Search for the cell housing the specified text and yield its [x, y] center coordinate. 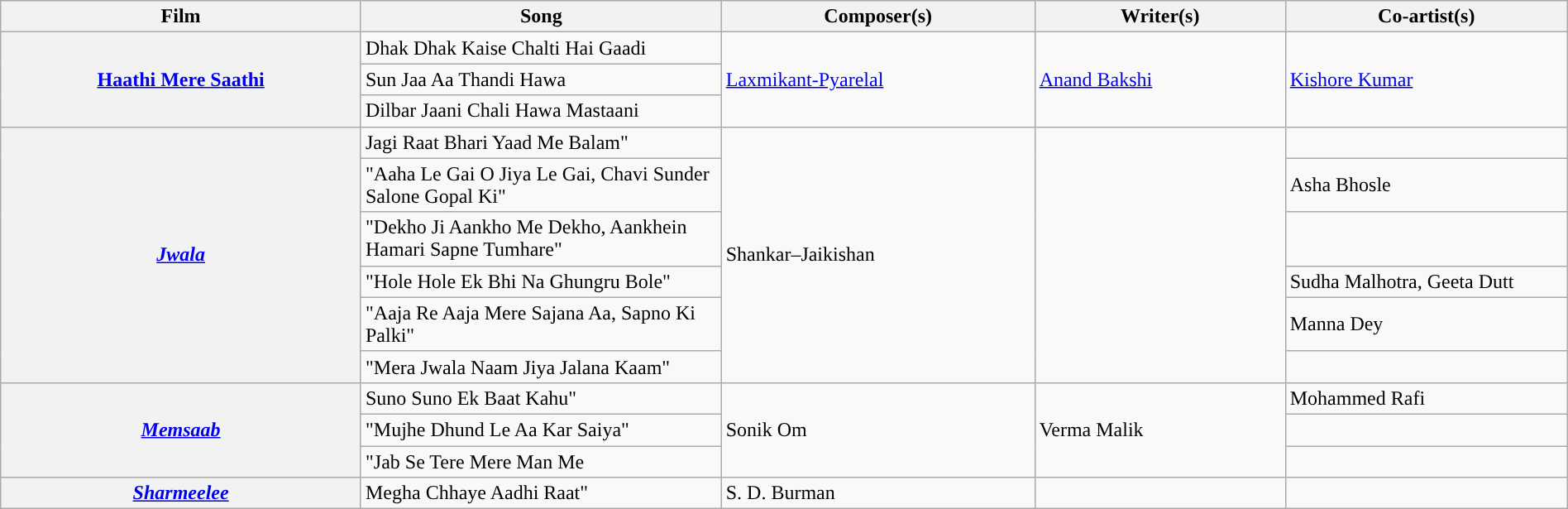
Sonik Om [878, 430]
Megha Chhaye Aadhi Raat" [541, 493]
Song [541, 17]
Film [181, 17]
Kishore Kumar [1426, 79]
"Aaja Re Aaja Mere Sajana Aa, Sapno Ki Palki" [541, 324]
Laxmikant-Pyarelal [878, 79]
Writer(s) [1159, 17]
"Mujhe Dhund Le Aa Kar Saiya" [541, 430]
Mohammed Rafi [1426, 398]
"Jab Se Tere Mere Man Me [541, 461]
Memsaab [181, 430]
Composer(s) [878, 17]
"Hole Hole Ek Bhi Na Ghungru Bole" [541, 281]
Asha Bhosle [1426, 185]
Dilbar Jaani Chali Hawa Mastaani [541, 111]
Jagi Raat Bhari Yaad Me Balam" [541, 142]
Suno Suno Ek Baat Kahu" [541, 398]
Sudha Malhotra, Geeta Dutt [1426, 281]
Dhak Dhak Kaise Chalti Hai Gaadi [541, 48]
Sharmeelee [181, 493]
"Mera Jwala Naam Jiya Jalana Kaam" [541, 367]
Verma Malik [1159, 430]
S. D. Burman [878, 493]
Haathi Mere Saathi [181, 79]
Sun Jaa Aa Thandi Hawa [541, 79]
Co-artist(s) [1426, 17]
Manna Dey [1426, 324]
Jwala [181, 255]
Anand Bakshi [1159, 79]
"Aaha Le Gai O Jiya Le Gai, Chavi Sunder Salone Gopal Ki" [541, 185]
Shankar–Jaikishan [878, 255]
"Dekho Ji Aankho Me Dekho, Aankhein Hamari Sapne Tumhare" [541, 238]
